Extract the [X, Y] coordinate from the center of the cell holding the provided text.  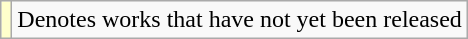
Denotes works that have not yet been released [240, 20]
